Return [X, Y] of the center of cell containing provided text 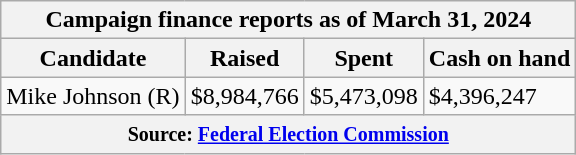
Spent [364, 58]
Raised [244, 58]
$5,473,098 [364, 96]
$4,396,247 [499, 96]
Mike Johnson (R) [93, 96]
Campaign finance reports as of March 31, 2024 [288, 20]
Cash on hand [499, 58]
$8,984,766 [244, 96]
Source: Federal Election Commission [288, 134]
Candidate [93, 58]
